Scan for the cell matching the given text and deliver its (X, Y) coordinate at center. 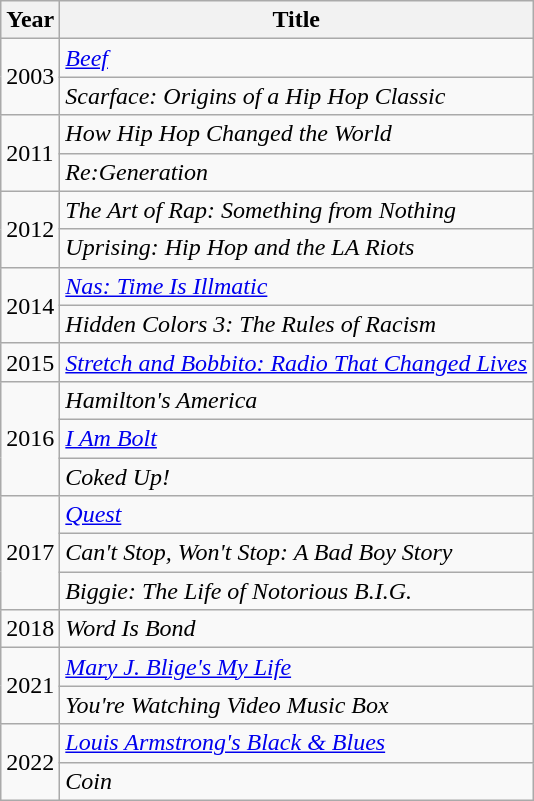
Coked Up! (296, 477)
Quest (296, 515)
2003 (30, 77)
2012 (30, 229)
2015 (30, 362)
Hamilton's America (296, 400)
Beef (296, 58)
2016 (30, 438)
Stretch and Bobbito: Radio That Changed Lives (296, 362)
Scarface: Origins of a Hip Hop Classic (296, 96)
2017 (30, 553)
Louis Armstrong's Black & Blues (296, 743)
Coin (296, 781)
Uprising: Hip Hop and the LA Riots (296, 248)
Can't Stop, Won't Stop: A Bad Boy Story (296, 553)
2011 (30, 153)
You're Watching Video Music Box (296, 705)
I Am Bolt (296, 438)
2014 (30, 305)
2022 (30, 762)
How Hip Hop Changed the World (296, 134)
Title (296, 20)
2018 (30, 629)
Re:Generation (296, 172)
Word Is Bond (296, 629)
Nas: Time Is Illmatic (296, 286)
Hidden Colors 3: The Rules of Racism (296, 324)
Year (30, 20)
The Art of Rap: Something from Nothing (296, 210)
Biggie: The Life of Notorious B.I.G. (296, 591)
Mary J. Blige's My Life (296, 667)
2021 (30, 686)
